Output the [x, y] coordinate of the center of the cell containing the given text.  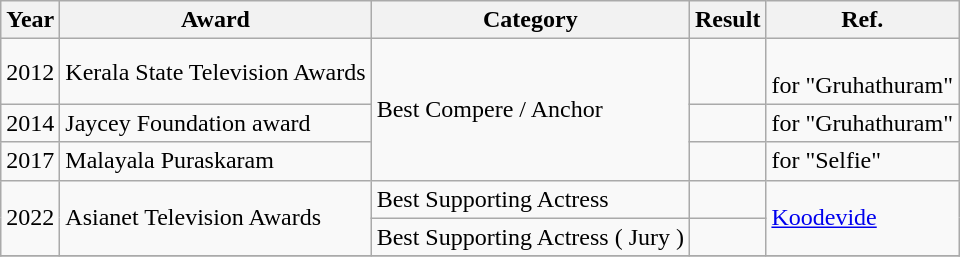
2017 [30, 161]
2022 [30, 218]
Malayala Puraskaram [216, 161]
Best Supporting Actress ( Jury ) [530, 237]
Award [216, 20]
2012 [30, 72]
Year [30, 20]
Result [728, 20]
for "Selfie" [862, 161]
Ref. [862, 20]
Best Supporting Actress [530, 199]
Kerala State Television Awards [216, 72]
Jaycey Foundation award [216, 123]
2014 [30, 123]
Koodevide [862, 218]
Best Compere / Anchor [530, 110]
Asianet Television Awards [216, 218]
Category [530, 20]
